Output the (X, Y) coordinate of the center of the cell containing the given text.  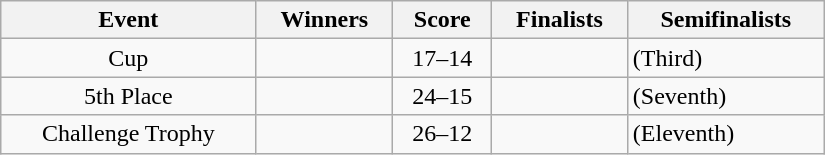
Event (128, 20)
17–14 (442, 58)
(Seventh) (726, 96)
Score (442, 20)
Winners (324, 20)
26–12 (442, 134)
Finalists (560, 20)
Semifinalists (726, 20)
(Eleventh) (726, 134)
(Third) (726, 58)
Challenge Trophy (128, 134)
24–15 (442, 96)
5th Place (128, 96)
Cup (128, 58)
